Pinpoint the cell where the given text exists, returning its [X, Y] midpoint coordinate. 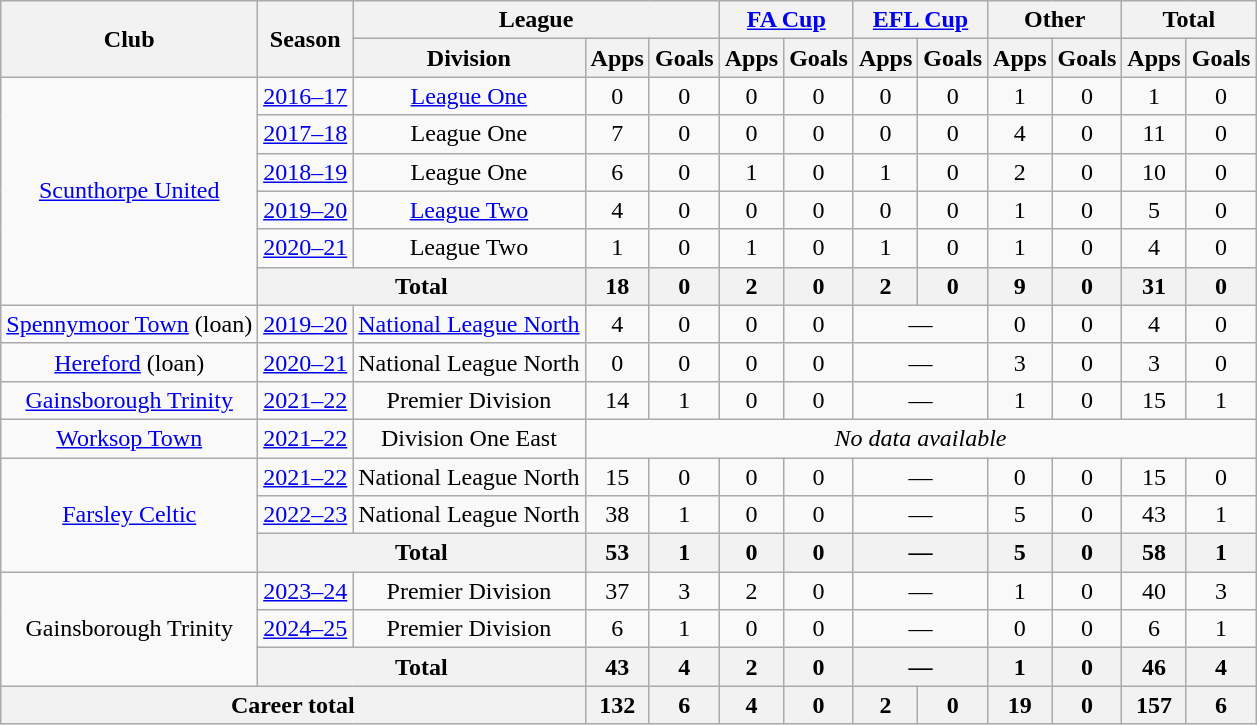
Division [469, 58]
157 [1154, 705]
Career total [293, 705]
9 [1020, 286]
10 [1154, 172]
40 [1154, 591]
Season [306, 39]
18 [617, 286]
31 [1154, 286]
EFL Cup [920, 20]
7 [617, 134]
14 [617, 400]
11 [1154, 134]
2016–17 [306, 96]
Club [130, 39]
19 [1020, 705]
58 [1154, 553]
Other [1055, 20]
53 [617, 553]
2018–19 [306, 172]
Scunthorpe United [130, 191]
FA Cup [786, 20]
League [536, 20]
2017–18 [306, 134]
38 [617, 515]
46 [1154, 667]
37 [617, 591]
Spennymoor Town (loan) [130, 324]
132 [617, 705]
2022–23 [306, 515]
Division One East [469, 438]
Worksop Town [130, 438]
2024–25 [306, 629]
No data available [920, 438]
Farsley Celtic [130, 515]
2023–24 [306, 591]
Hereford (loan) [130, 362]
